Return the [X, Y] coordinate for the center point of the cell that contains the specified text.  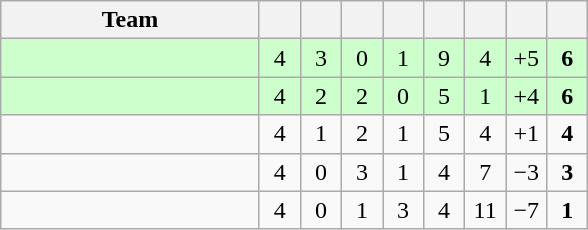
−7 [526, 210]
+5 [526, 58]
−3 [526, 172]
+4 [526, 96]
Team [130, 20]
11 [486, 210]
7 [486, 172]
+1 [526, 134]
9 [444, 58]
